Output the [x, y] coordinate of the center of the cell containing the given text.  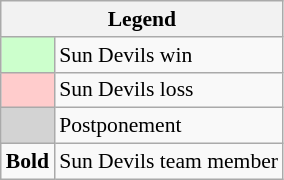
Legend [142, 19]
Sun Devils win [168, 55]
Postponement [168, 126]
Sun Devils team member [168, 162]
Bold [28, 162]
Sun Devils loss [168, 90]
